For the text-containing cell, return its midpoint in [X, Y] coordinate format. 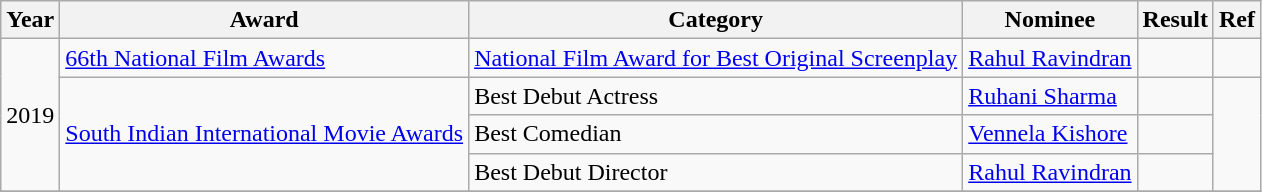
National Film Award for Best Original Screenplay [716, 58]
Ruhani Sharma [1050, 96]
Best Debut Actress [716, 96]
Vennela Kishore [1050, 134]
Nominee [1050, 20]
Category [716, 20]
South Indian International Movie Awards [264, 134]
Result [1175, 20]
2019 [30, 115]
Best Comedian [716, 134]
66th National Film Awards [264, 58]
Year [30, 20]
Best Debut Director [716, 172]
Award [264, 20]
Ref [1236, 20]
